Provide the [X, Y] coordinate of the cell's center where the given text is located.  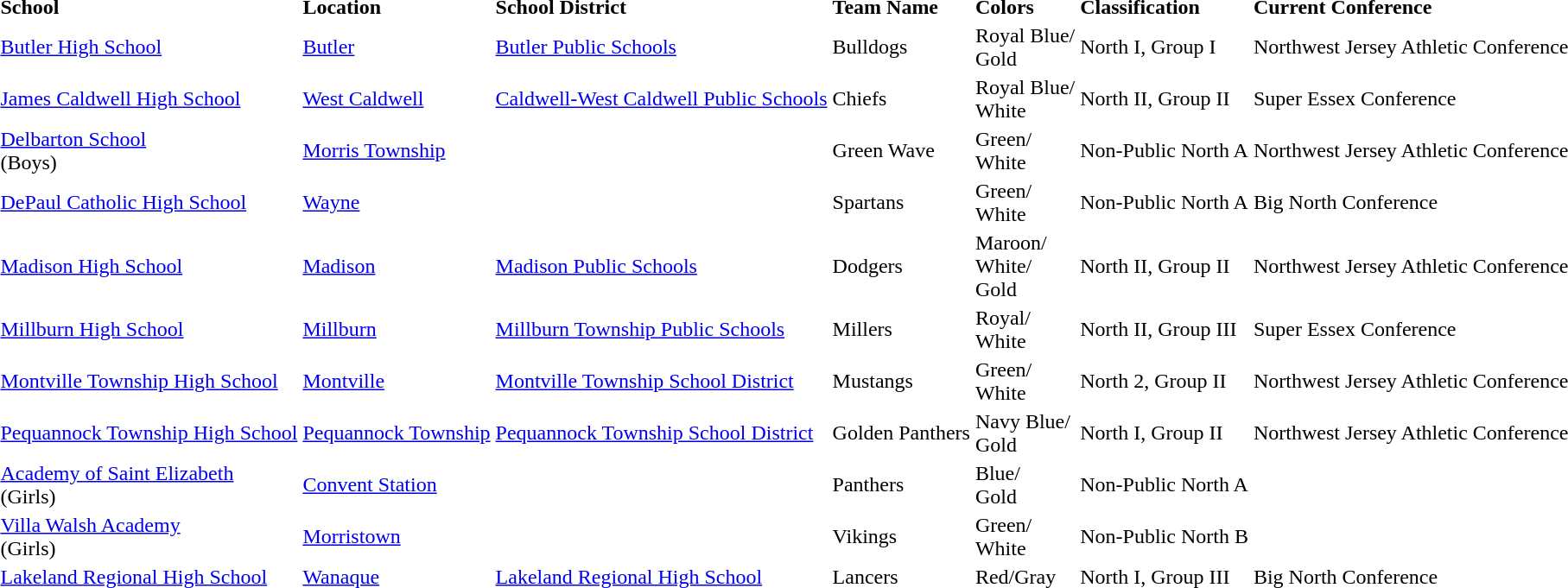
Montville [397, 382]
Wayne [397, 202]
Caldwell-West Caldwell Public Schools [662, 98]
Madison [397, 266]
Blue/Gold [1025, 485]
Pequannock Township [397, 433]
Royal/White [1025, 330]
North I, Group I [1165, 47]
Butler [397, 47]
Morristown [397, 537]
North II, Group III [1165, 330]
Golden Panthers [901, 433]
Dodgers [901, 266]
Royal Blue/White [1025, 98]
Morris Township [397, 150]
West Caldwell [397, 98]
Millburn [397, 330]
Madison Public Schools [662, 266]
Non-Public North B [1165, 537]
Green Wave [901, 150]
Vikings [901, 537]
Millburn Township Public Schools [662, 330]
Panthers [901, 485]
Bulldogs [901, 47]
Royal Blue/Gold [1025, 47]
Mustangs [901, 382]
Convent Station [397, 485]
Pequannock Township School District [662, 433]
Navy Blue/Gold [1025, 433]
Spartans [901, 202]
North I, Group II [1165, 433]
Maroon/White/Gold [1025, 266]
Millers [901, 330]
North 2, Group II [1165, 382]
Chiefs [901, 98]
Montville Township School District [662, 382]
Butler Public Schools [662, 47]
